Scan for the cell matching the given text and deliver its [X, Y] coordinate at center. 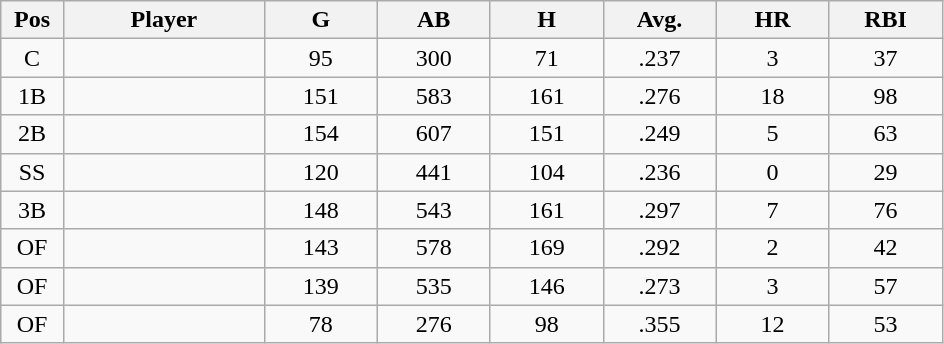
0 [772, 172]
.249 [660, 134]
441 [434, 172]
300 [434, 58]
535 [434, 286]
Player [164, 20]
143 [320, 248]
.297 [660, 210]
AB [434, 20]
63 [886, 134]
2B [32, 134]
Avg. [660, 20]
RBI [886, 20]
53 [886, 324]
120 [320, 172]
139 [320, 286]
42 [886, 248]
37 [886, 58]
5 [772, 134]
146 [546, 286]
7 [772, 210]
G [320, 20]
154 [320, 134]
H [546, 20]
.276 [660, 96]
.236 [660, 172]
SS [32, 172]
71 [546, 58]
583 [434, 96]
HR [772, 20]
1B [32, 96]
276 [434, 324]
57 [886, 286]
607 [434, 134]
.237 [660, 58]
148 [320, 210]
29 [886, 172]
2 [772, 248]
12 [772, 324]
104 [546, 172]
.273 [660, 286]
95 [320, 58]
543 [434, 210]
18 [772, 96]
.292 [660, 248]
.355 [660, 324]
78 [320, 324]
76 [886, 210]
578 [434, 248]
C [32, 58]
Pos [32, 20]
3B [32, 210]
169 [546, 248]
